From the cell containing the given text, extract its center point as [x, y] coordinate. 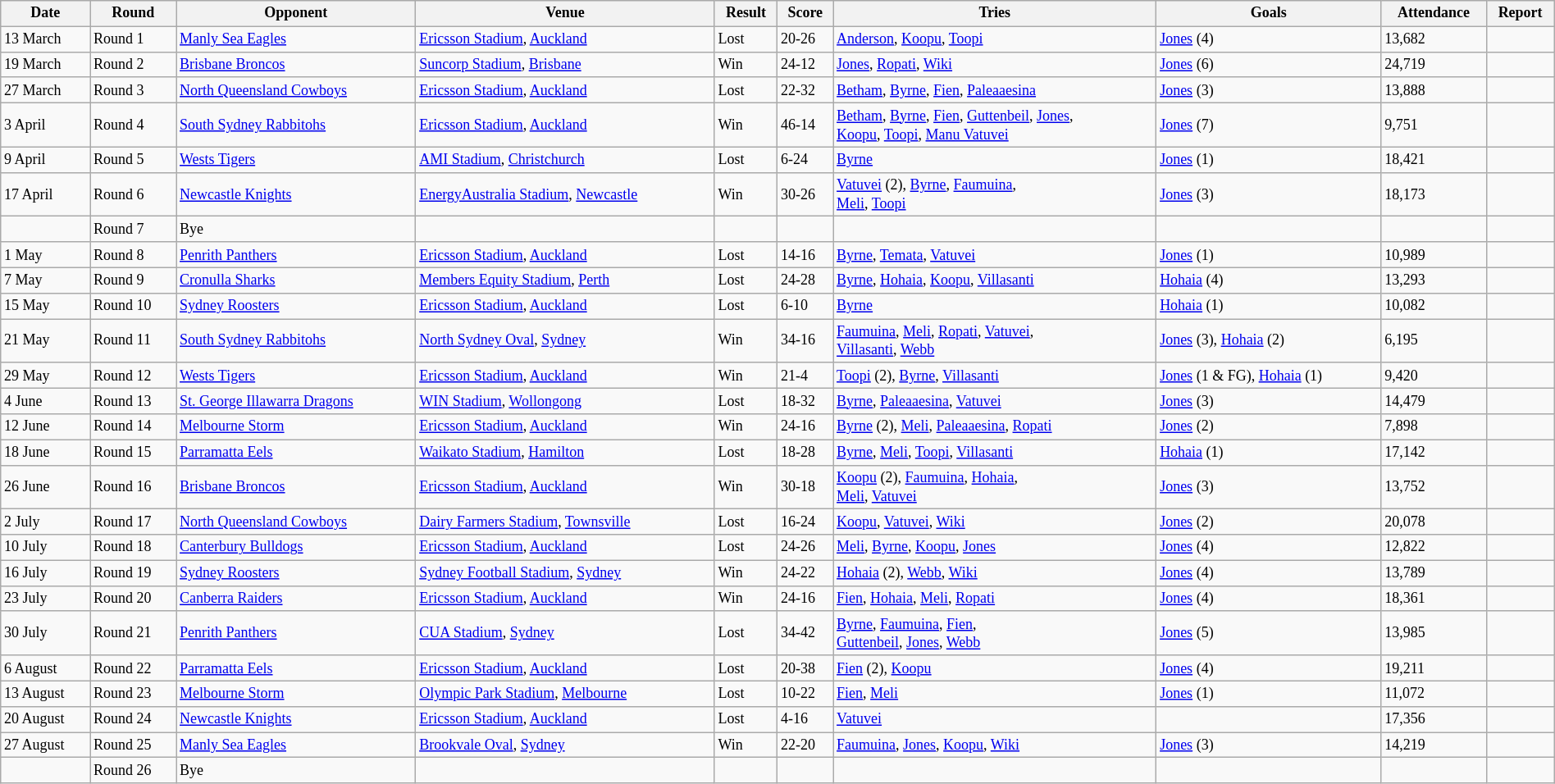
23 July [46, 599]
Brookvale Oval, Sydney [565, 745]
Round 11 [133, 341]
Goals [1269, 13]
Jones (5) [1269, 633]
AMI Stadium, Christchurch [565, 159]
Faumuina, Jones, Koopu, Wiki [995, 745]
6-24 [805, 159]
26 June [46, 487]
13,888 [1434, 90]
Round 12 [133, 376]
Fien (2), Koopu [995, 668]
18,361 [1434, 599]
Byrne, Faumuina, Fien, Guttenbeil, Jones, Webb [995, 633]
30-26 [805, 194]
Round 18 [133, 548]
Jones (6) [1269, 64]
Members Equity Stadium, Perth [565, 280]
19,211 [1434, 668]
WIN Stadium, Wollongong [565, 400]
1 May [46, 254]
Round 15 [133, 453]
Round 3 [133, 90]
27 March [46, 90]
9,420 [1434, 376]
11,072 [1434, 694]
Betham, Byrne, Fien, Paleaaesina [995, 90]
24-28 [805, 280]
Jones (1 & FG), Hohaia (1) [1269, 376]
Koopu, Vatuvei, Wiki [995, 522]
Betham, Byrne, Fien, Guttenbeil, Jones, Koopu, Toopi, Manu Vatuvei [995, 125]
17 April [46, 194]
Round 16 [133, 487]
Round 10 [133, 305]
Waikato Stadium, Hamilton [565, 453]
Canberra Raiders [296, 599]
22-20 [805, 745]
Attendance [1434, 13]
12 June [46, 426]
Olympic Park Stadium, Melbourne [565, 694]
Tries [995, 13]
20-38 [805, 668]
13,293 [1434, 280]
6 August [46, 668]
St. George Illawarra Dragons [296, 400]
Venue [565, 13]
6,195 [1434, 341]
13 March [46, 39]
CUA Stadium, Sydney [565, 633]
24-26 [805, 548]
6-10 [805, 305]
Round 13 [133, 400]
13 August [46, 694]
18-32 [805, 400]
15 May [46, 305]
Toopi (2), Byrne, Villasanti [995, 376]
16 July [46, 572]
Round 22 [133, 668]
10,989 [1434, 254]
North Sydney Oval, Sydney [565, 341]
16-24 [805, 522]
27 August [46, 745]
7 May [46, 280]
Hohaia (4) [1269, 280]
Fien, Meli [995, 694]
21 May [46, 341]
13,752 [1434, 487]
Fien, Hohaia, Meli, Ropati [995, 599]
30 July [46, 633]
34-16 [805, 341]
21-4 [805, 376]
Round 25 [133, 745]
Byrne (2), Meli, Paleaaesina, Ropati [995, 426]
Round [133, 13]
Round 2 [133, 64]
18-28 [805, 453]
20 August [46, 718]
20,078 [1434, 522]
Report [1521, 13]
19 March [46, 64]
4-16 [805, 718]
Byrne, Paleaaesina, Vatuvei [995, 400]
2 July [46, 522]
4 June [46, 400]
Score [805, 13]
24-12 [805, 64]
17,356 [1434, 718]
7,898 [1434, 426]
Byrne, Meli, Toopi, Villasanti [995, 453]
Round 8 [133, 254]
Byrne, Hohaia, Koopu, Villasanti [995, 280]
9 April [46, 159]
Round 20 [133, 599]
Date [46, 13]
24,719 [1434, 64]
Round 19 [133, 572]
Suncorp Stadium, Brisbane [565, 64]
13,789 [1434, 572]
Round 24 [133, 718]
Jones (3), Hohaia (2) [1269, 341]
10 July [46, 548]
10,082 [1434, 305]
Faumuina, Meli, Ropati, Vatuvei, Villasanti, Webb [995, 341]
Jones (7) [1269, 125]
Koopu (2), Faumuina, Hohaia, Meli, Vatuvei [995, 487]
9,751 [1434, 125]
Round 14 [133, 426]
10-22 [805, 694]
12,822 [1434, 548]
Dairy Farmers Stadium, Townsville [565, 522]
Round 7 [133, 230]
18,421 [1434, 159]
14,479 [1434, 400]
30-18 [805, 487]
24-22 [805, 572]
18,173 [1434, 194]
Round 23 [133, 694]
29 May [46, 376]
Round 4 [133, 125]
Round 9 [133, 280]
Round 26 [133, 771]
Byrne, Temata, Vatuvei [995, 254]
Result [746, 13]
34-42 [805, 633]
Round 5 [133, 159]
14-16 [805, 254]
Meli, Byrne, Koopu, Jones [995, 548]
18 June [46, 453]
Jones, Ropati, Wiki [995, 64]
Round 17 [133, 522]
3 April [46, 125]
17,142 [1434, 453]
Anderson, Koopu, Toopi [995, 39]
Opponent [296, 13]
Hohaia (2), Webb, Wiki [995, 572]
Vatuvei (2), Byrne, Faumuina, Meli, Toopi [995, 194]
Vatuvei [995, 718]
13,682 [1434, 39]
Round 21 [133, 633]
Canterbury Bulldogs [296, 548]
Cronulla Sharks [296, 280]
13,985 [1434, 633]
22-32 [805, 90]
Round 6 [133, 194]
46-14 [805, 125]
Round 1 [133, 39]
Sydney Football Stadium, Sydney [565, 572]
EnergyAustralia Stadium, Newcastle [565, 194]
14,219 [1434, 745]
20-26 [805, 39]
